Provide the (x, y) coordinate of the cell's center where the given text is located.  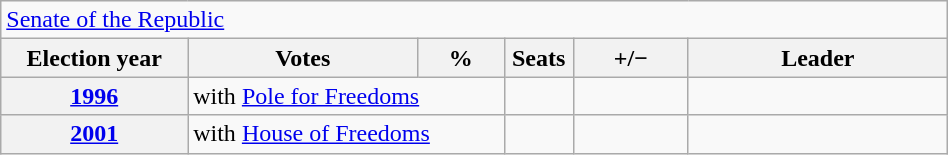
Votes (303, 58)
1996 (94, 96)
Election year (94, 58)
Seats (538, 58)
Senate of the Republic (474, 20)
with House of Freedoms (346, 134)
2001 (94, 134)
% (461, 58)
Leader (818, 58)
+/− (630, 58)
with Pole for Freedoms (346, 96)
